Extract the [x, y] coordinate from the center of the cell holding the provided text.  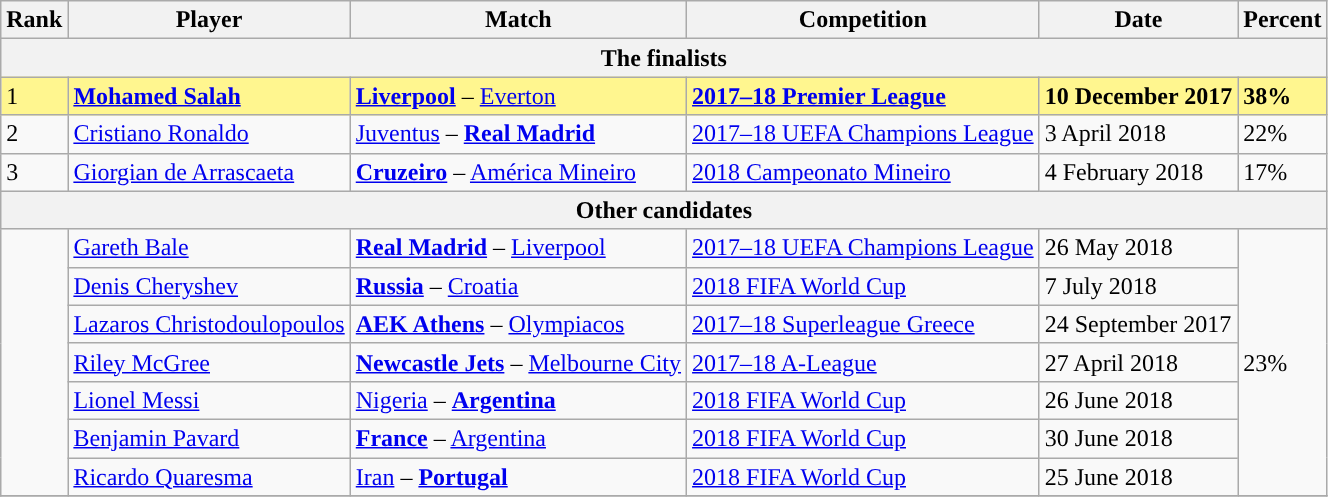
Cristiano Ronaldo [209, 134]
Real Madrid – Liverpool [518, 248]
17% [1282, 172]
AEK Athens – Olympiacos [518, 324]
38% [1282, 96]
Match [518, 20]
2 [34, 134]
Player [209, 20]
26 May 2018 [1138, 248]
Mohamed Salah [209, 96]
Gareth Bale [209, 248]
2017–18 Premier League [864, 96]
27 April 2018 [1138, 362]
Giorgian de Arrascaeta [209, 172]
23% [1282, 362]
Percent [1282, 20]
Lazaros Christodoulopoulos [209, 324]
Juventus – Real Madrid [518, 134]
2017–18 Superleague Greece [864, 324]
The finalists [664, 58]
Nigeria – Argentina [518, 400]
Russia – Croatia [518, 286]
10 December 2017 [1138, 96]
2017–18 A-League [864, 362]
Ricardo Quaresma [209, 477]
3 April 2018 [1138, 134]
1 [34, 96]
Rank [34, 20]
25 June 2018 [1138, 477]
Benjamin Pavard [209, 438]
22% [1282, 134]
3 [34, 172]
Date [1138, 20]
Newcastle Jets – Melbourne City [518, 362]
2018 Campeonato Mineiro [864, 172]
Competition [864, 20]
7 July 2018 [1138, 286]
Cruzeiro – América Mineiro [518, 172]
France – Argentina [518, 438]
Other candidates [664, 210]
24 September 2017 [1138, 324]
Liverpool – Everton [518, 96]
4 February 2018 [1138, 172]
Riley McGree [209, 362]
Lionel Messi [209, 400]
Denis Cheryshev [209, 286]
Iran – Portugal [518, 477]
26 June 2018 [1138, 400]
30 June 2018 [1138, 438]
